Detect which cell encompasses the target text, then output its (X, Y) center coordinate. 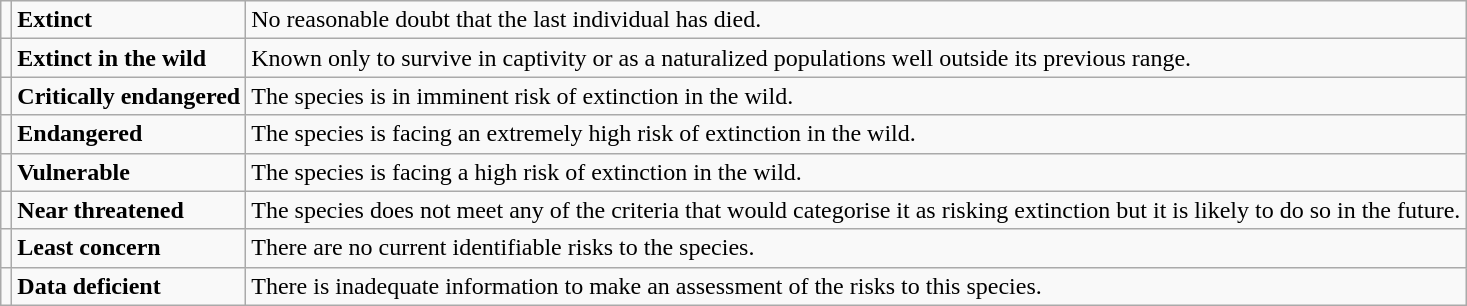
Near threatened (129, 210)
Extinct (129, 20)
The species is facing a high risk of extinction in the wild. (856, 172)
Data deficient (129, 286)
No reasonable doubt that the last individual has died. (856, 20)
There are no current identifiable risks to the species. (856, 248)
Least concern (129, 248)
Endangered (129, 134)
Vulnerable (129, 172)
Extinct in the wild (129, 58)
The species is in imminent risk of extinction in the wild. (856, 96)
The species is facing an extremely high risk of extinction in the wild. (856, 134)
Critically endangered (129, 96)
The species does not meet any of the criteria that would categorise it as risking extinction but it is likely to do so in the future. (856, 210)
Known only to survive in captivity or as a naturalized populations well outside its previous range. (856, 58)
There is inadequate information to make an assessment of the risks to this species. (856, 286)
